Pinpoint the cell where the given text exists, returning its (x, y) midpoint coordinate. 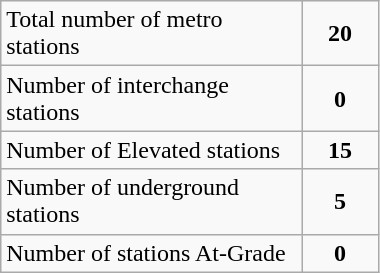
Number of interchange stations (152, 98)
20 (340, 34)
Total number of metro stations (152, 34)
5 (340, 202)
Number of stations At-Grade (152, 253)
15 (340, 150)
Number of Elevated stations (152, 150)
Number of underground stations (152, 202)
